Scan for the cell matching the given text and deliver its (X, Y) coordinate at center. 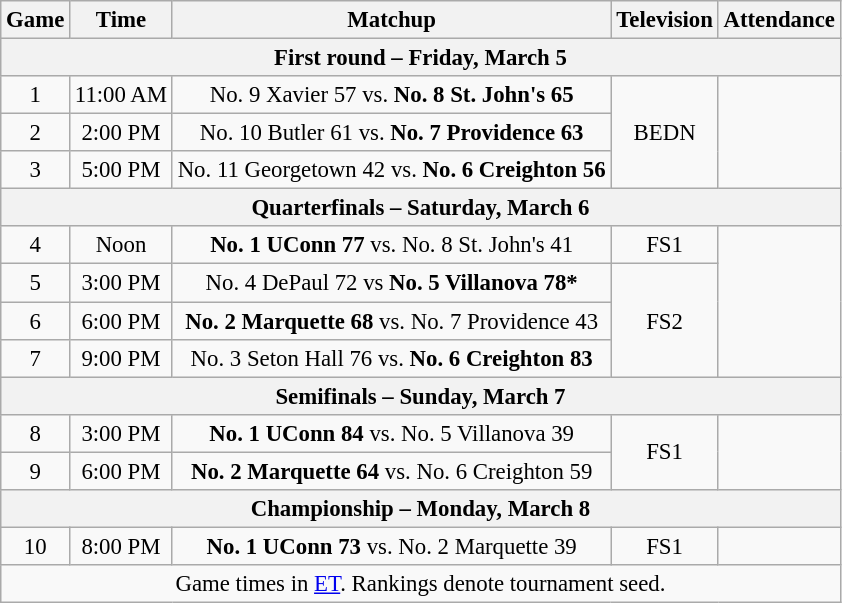
No. 11 Georgetown 42 vs. No. 6 Creighton 56 (392, 170)
Time (122, 20)
No. 4 DePaul 72 vs No. 5 Villanova 78* (392, 283)
11:00 AM (122, 95)
Television (664, 20)
5 (36, 283)
10 (36, 546)
BEDN (664, 132)
Semifinals – Sunday, March 7 (420, 396)
No. 9 Xavier 57 vs. No. 8 St. John's 65 (392, 95)
8:00 PM (122, 546)
2 (36, 133)
5:00 PM (122, 170)
6 (36, 321)
Attendance (779, 20)
No. 2 Marquette 68 vs. No. 7 Providence 43 (392, 321)
Noon (122, 245)
Quarterfinals – Saturday, March 6 (420, 208)
8 (36, 433)
2:00 PM (122, 133)
9 (36, 471)
9:00 PM (122, 358)
No. 1 UConn 73 vs. No. 2 Marquette 39 (392, 546)
Game times in ET. Rankings denote tournament seed. (420, 584)
No. 1 UConn 84 vs. No. 5 Villanova 39 (392, 433)
No. 3 Seton Hall 76 vs. No. 6 Creighton 83 (392, 358)
Matchup (392, 20)
7 (36, 358)
No. 1 UConn 77 vs. No. 8 St. John's 41 (392, 245)
No. 10 Butler 61 vs. No. 7 Providence 63 (392, 133)
Game (36, 20)
Championship – Monday, March 8 (420, 509)
First round – Friday, March 5 (420, 58)
4 (36, 245)
No. 2 Marquette 64 vs. No. 6 Creighton 59 (392, 471)
3 (36, 170)
FS2 (664, 320)
1 (36, 95)
